Return the (X, Y) coordinate for the center point of the cell that contains the specified text.  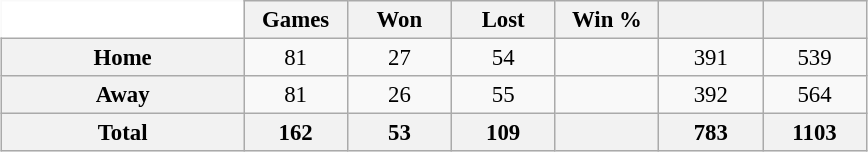
Games (296, 20)
53 (399, 133)
Lost (503, 20)
783 (711, 133)
Home (123, 57)
1103 (815, 133)
Won (399, 20)
162 (296, 133)
392 (711, 95)
391 (711, 57)
26 (399, 95)
54 (503, 57)
27 (399, 57)
109 (503, 133)
Win % (607, 20)
Away (123, 95)
539 (815, 57)
Total (123, 133)
564 (815, 95)
55 (503, 95)
